Detect which cell encompasses the target text, then output its (X, Y) center coordinate. 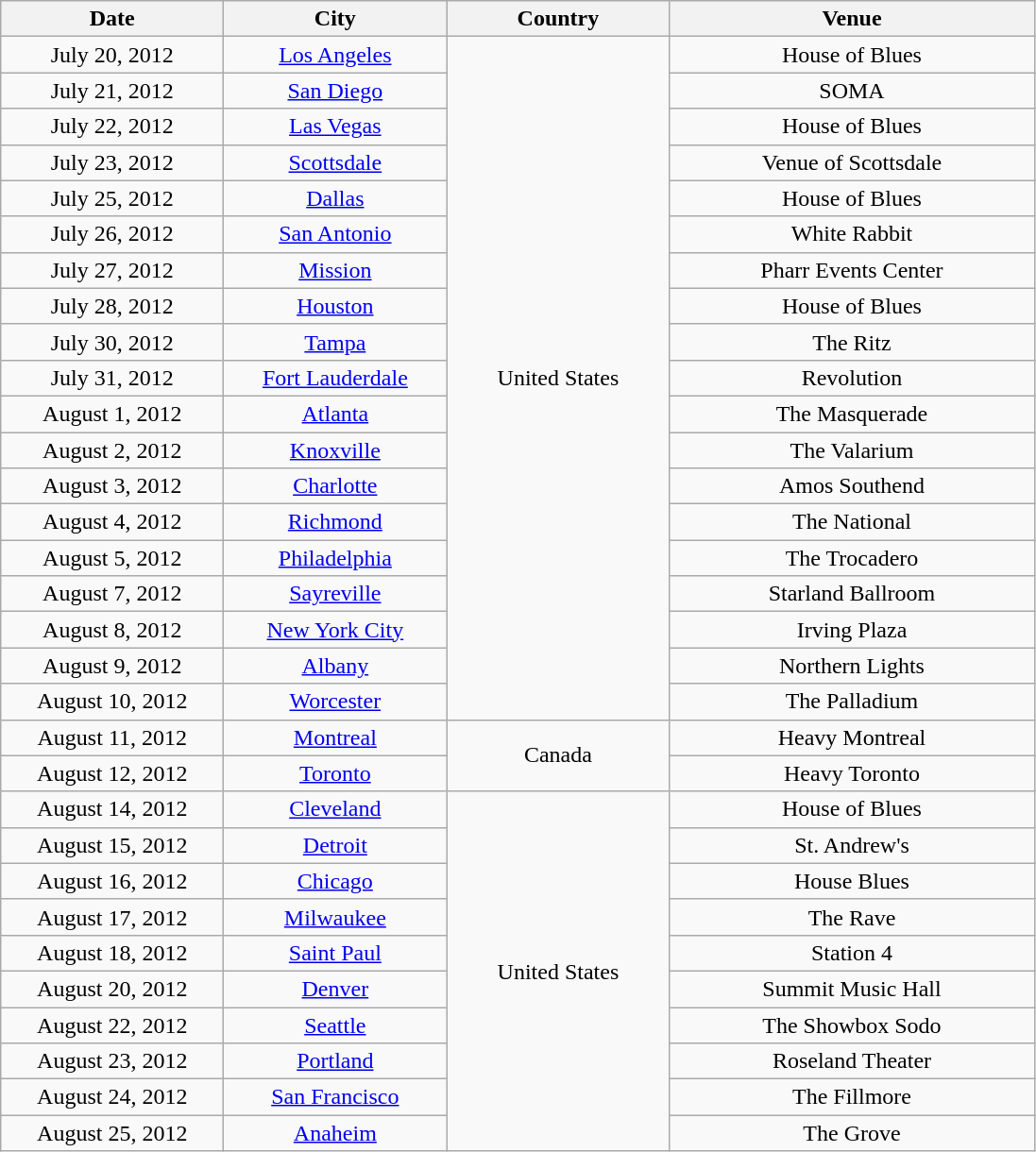
July 23, 2012 (112, 162)
Las Vegas (335, 127)
White Rabbit (852, 234)
City (335, 19)
The Rave (852, 917)
Atlanta (335, 414)
House Blues (852, 881)
August 18, 2012 (112, 953)
August 11, 2012 (112, 737)
August 17, 2012 (112, 917)
July 31, 2012 (112, 378)
Richmond (335, 522)
Starland Ballroom (852, 594)
Worcester (335, 702)
August 25, 2012 (112, 1133)
Scottsdale (335, 162)
Northern Lights (852, 666)
The Showbox Sodo (852, 1025)
The Masquerade (852, 414)
New York City (335, 630)
St. Andrew's (852, 845)
July 25, 2012 (112, 198)
August 14, 2012 (112, 809)
August 10, 2012 (112, 702)
Canada (558, 755)
The Valarium (852, 450)
SOMA (852, 91)
July 20, 2012 (112, 55)
Station 4 (852, 953)
Anaheim (335, 1133)
Heavy Montreal (852, 737)
July 30, 2012 (112, 342)
Venue of Scottsdale (852, 162)
August 24, 2012 (112, 1097)
Detroit (335, 845)
August 1, 2012 (112, 414)
Portland (335, 1061)
Heavy Toronto (852, 773)
The Ritz (852, 342)
Toronto (335, 773)
August 20, 2012 (112, 989)
July 26, 2012 (112, 234)
July 22, 2012 (112, 127)
August 3, 2012 (112, 486)
August 15, 2012 (112, 845)
August 16, 2012 (112, 881)
Country (558, 19)
August 5, 2012 (112, 558)
Revolution (852, 378)
Albany (335, 666)
Amos Southend (852, 486)
August 4, 2012 (112, 522)
Tampa (335, 342)
Houston (335, 306)
Fort Lauderdale (335, 378)
Summit Music Hall (852, 989)
Dallas (335, 198)
July 21, 2012 (112, 91)
Date (112, 19)
The Palladium (852, 702)
August 7, 2012 (112, 594)
The National (852, 522)
San Antonio (335, 234)
Sayreville (335, 594)
August 12, 2012 (112, 773)
July 28, 2012 (112, 306)
Milwaukee (335, 917)
August 2, 2012 (112, 450)
August 22, 2012 (112, 1025)
Los Angeles (335, 55)
Chicago (335, 881)
August 8, 2012 (112, 630)
Knoxville (335, 450)
Philadelphia (335, 558)
July 27, 2012 (112, 270)
August 9, 2012 (112, 666)
San Diego (335, 91)
Cleveland (335, 809)
Irving Plaza (852, 630)
Saint Paul (335, 953)
Pharr Events Center (852, 270)
Venue (852, 19)
Denver (335, 989)
San Francisco (335, 1097)
August 23, 2012 (112, 1061)
The Grove (852, 1133)
The Trocadero (852, 558)
Roseland Theater (852, 1061)
Charlotte (335, 486)
Seattle (335, 1025)
Mission (335, 270)
Montreal (335, 737)
The Fillmore (852, 1097)
